Locate the cell with the specified text and output its (x, y) center coordinate. 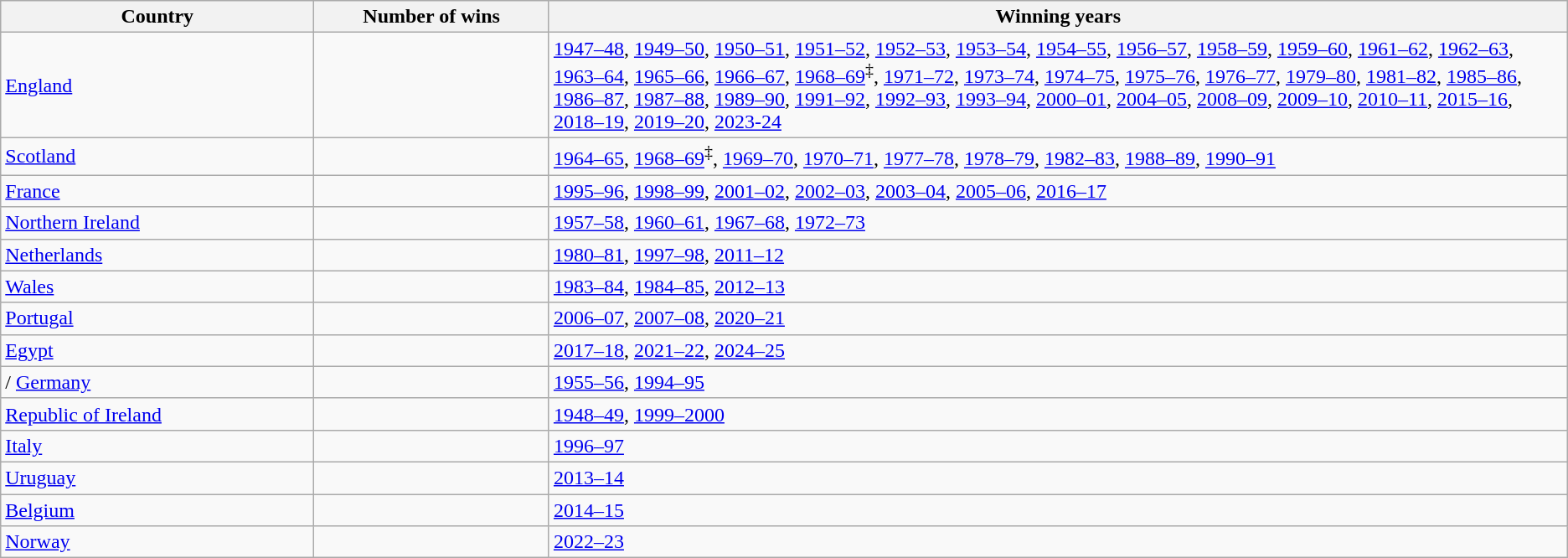
Winning years (1058, 17)
Northern Ireland (157, 223)
Republic of Ireland (157, 414)
1964–65, 1968–69‡, 1969–70, 1970–71, 1977–78, 1978–79, 1982–83, 1988–89, 1990–91 (1058, 156)
1995–96, 1998–99, 2001–02, 2002–03, 2003–04, 2005–06, 2016–17 (1058, 191)
Portugal (157, 318)
1983–84, 1984–85, 2012–13 (1058, 287)
France (157, 191)
Uruguay (157, 478)
Italy (157, 446)
Egypt (157, 350)
1996–97 (1058, 446)
/ Germany (157, 382)
2014–15 (1058, 510)
2022–23 (1058, 542)
1957–58, 1960–61, 1967–68, 1972–73 (1058, 223)
England (157, 85)
Wales (157, 287)
Scotland (157, 156)
Belgium (157, 510)
1955–56, 1994–95 (1058, 382)
1980–81, 1997–98, 2011–12 (1058, 255)
Netherlands (157, 255)
Country (157, 17)
2013–14 (1058, 478)
2017–18, 2021–22, 2024–25 (1058, 350)
Number of wins (432, 17)
1948–49, 1999–2000 (1058, 414)
2006–07, 2007–08, 2020–21 (1058, 318)
Norway (157, 542)
